From the cell containing the given text, extract its center point as (X, Y) coordinate. 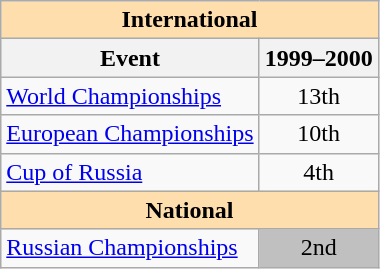
2nd (318, 248)
1999–2000 (318, 58)
Event (130, 58)
Russian Championships (130, 248)
European Championships (130, 134)
10th (318, 134)
National (190, 210)
International (190, 20)
4th (318, 172)
Cup of Russia (130, 172)
World Championships (130, 96)
13th (318, 96)
